Output the (X, Y) coordinate of the center of the cell containing the given text.  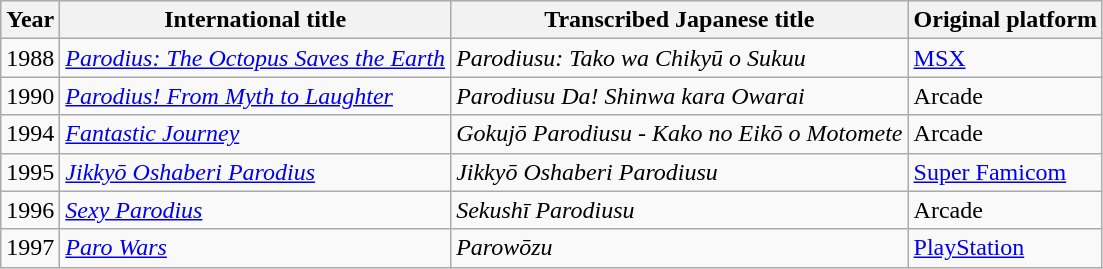
Parodius! From Myth to Laughter (256, 96)
Super Famicom (1005, 172)
1988 (30, 58)
Paro Wars (256, 248)
Parodiusu Da! Shinwa kara Owarai (680, 96)
Sekushī Parodiusu (680, 210)
Year (30, 20)
Transcribed Japanese title (680, 20)
Jikkyō Oshaberi Parodius (256, 172)
International title (256, 20)
Parodius: The Octopus Saves the Earth (256, 58)
Original platform (1005, 20)
1990 (30, 96)
Jikkyō Oshaberi Parodiusu (680, 172)
1994 (30, 134)
Parowōzu (680, 248)
Parodiusu: Tako wa Chikyū o Sukuu (680, 58)
Sexy Parodius (256, 210)
1997 (30, 248)
1995 (30, 172)
Gokujō Parodiusu - Kako no Eikō o Motomete (680, 134)
Fantastic Journey (256, 134)
PlayStation (1005, 248)
MSX (1005, 58)
1996 (30, 210)
